From the cell containing the given text, extract its center point as [x, y] coordinate. 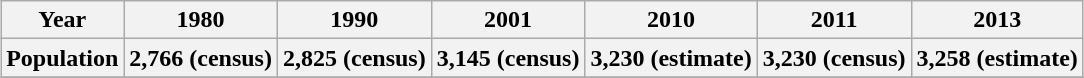
3,258 (estimate) [997, 58]
3,230 (estimate) [671, 58]
Year [62, 20]
2013 [997, 20]
2011 [834, 20]
2010 [671, 20]
1980 [201, 20]
1990 [354, 20]
3,230 (census) [834, 58]
2,825 (census) [354, 58]
2001 [508, 20]
2,766 (census) [201, 58]
Population [62, 58]
3,145 (census) [508, 58]
